Find where the given text appears and provide that cell's center as [x, y] coordinate. 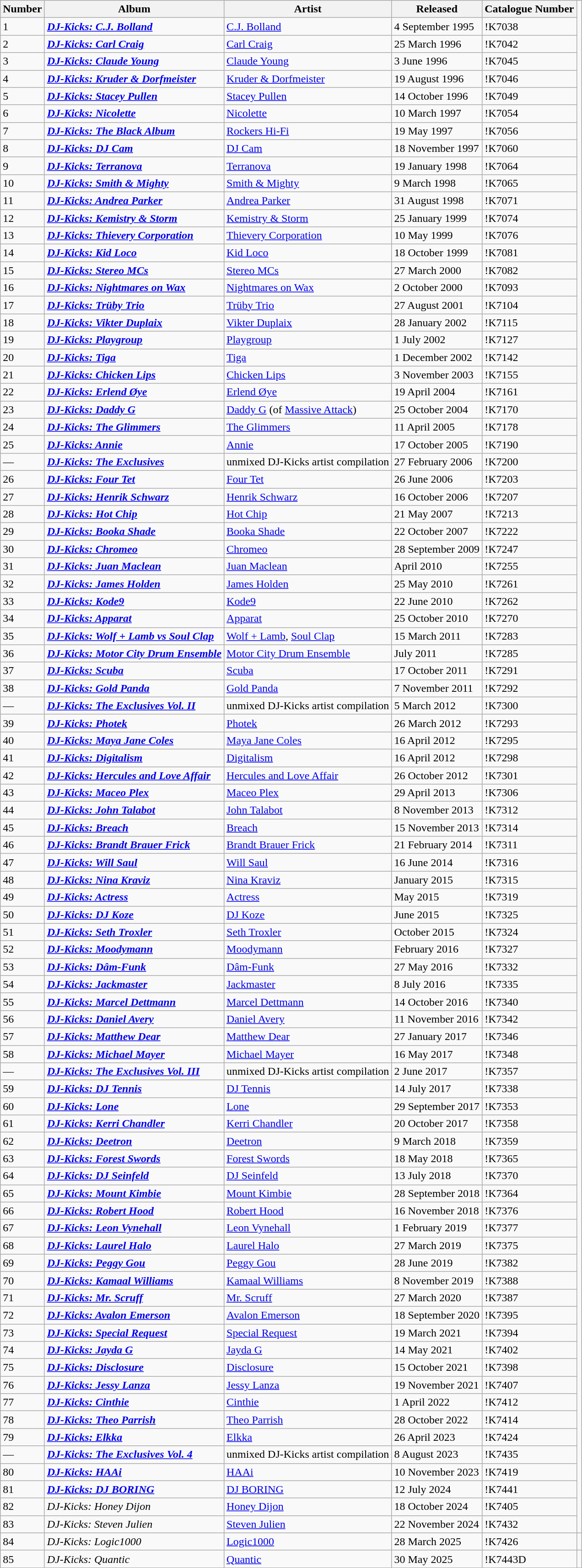
DJ-Kicks: Terranova [134, 166]
DJ-Kicks: Kid Loco [134, 253]
20 [22, 357]
!K7291 [529, 671]
27 [22, 496]
26 June 2006 [437, 479]
DJ-Kicks: Smith & Mighty [134, 183]
DJ-Kicks: Jackmaster [134, 984]
DJ-Kicks: The Glimmers [134, 427]
12 [22, 218]
45 [22, 828]
Nightmares on Wax [308, 288]
19 August 1996 [437, 79]
DJ-Kicks: The Exclusives Vol. II [134, 706]
22 November 2024 [437, 1524]
!K7178 [529, 427]
Elkka [308, 1437]
41 [22, 758]
27 March 2000 [437, 270]
60 [22, 1106]
52 [22, 949]
11 April 2005 [437, 427]
!K7295 [529, 740]
!K7115 [529, 323]
Deetron [308, 1141]
DJ-Kicks: Juan Maclean [134, 566]
Henrik Schwarz [308, 496]
29 [22, 532]
DJ-Kicks: Leon Vynehall [134, 1228]
25 October 2010 [437, 619]
!K7441 [529, 1489]
29 September 2017 [437, 1106]
17 October 2011 [437, 671]
!K7312 [529, 810]
Quantic [308, 1559]
Released [437, 9]
DJ-Kicks: Honey Dijon [134, 1507]
DJ-Kicks: Scuba [134, 671]
DJ-Kicks: Erlend Øye [134, 392]
19 [22, 340]
46 [22, 845]
!K7056 [529, 131]
62 [22, 1141]
DJ-Kicks: Matthew Dear [134, 1036]
!K7200 [529, 462]
!K7387 [529, 1298]
Theo Parrish [308, 1420]
11 [22, 200]
75 [22, 1368]
April 2010 [437, 566]
63 [22, 1158]
27 February 2006 [437, 462]
!K7443D [529, 1559]
!K7348 [529, 1054]
Breach [308, 828]
!K7377 [529, 1228]
22 [22, 392]
18 October 2024 [437, 1507]
Erlend Øye [308, 392]
!K7222 [529, 532]
29 April 2013 [437, 793]
!K7213 [529, 514]
DJ-Kicks: The Exclusives [134, 462]
DJ-Kicks: DJ Koze [134, 915]
83 [22, 1524]
31 August 1998 [437, 200]
69 [22, 1263]
Album [134, 9]
DJ-Kicks: Cinthie [134, 1402]
Motor City Drum Ensemble [308, 653]
Seth Troxler [308, 932]
Hercules and Love Affair [308, 776]
32 [22, 584]
5 [22, 96]
59 [22, 1089]
79 [22, 1437]
7 [22, 131]
28 [22, 514]
DJ-Kicks: Disclosure [134, 1368]
9 March 1998 [437, 183]
Kamaal Williams [308, 1280]
21 May 2007 [437, 514]
Cinthie [308, 1402]
28 September 2018 [437, 1193]
DJ-Kicks: Nina Kraviz [134, 880]
DJ-Kicks: Dâm-Funk [134, 967]
22 October 2007 [437, 532]
DJ-Kicks: Seth Troxler [134, 932]
57 [22, 1036]
22 June 2010 [437, 601]
!K7353 [529, 1106]
!K7311 [529, 845]
72 [22, 1315]
Terranova [308, 166]
19 March 2021 [437, 1333]
21 February 2014 [437, 845]
!K7382 [529, 1263]
DJ-Kicks: Henrik Schwarz [134, 496]
May 2015 [437, 897]
Stacey Pullen [308, 96]
Will Saul [308, 862]
DJ-Kicks: Kerri Chandler [134, 1124]
DJ BORING [308, 1489]
65 [22, 1193]
26 March 2012 [437, 723]
DJ-Kicks: Motor City Drum Ensemble [134, 653]
DJ-Kicks: Digitalism [134, 758]
!K7364 [529, 1193]
77 [22, 1402]
8 July 2016 [437, 984]
Catalogue Number [529, 9]
Avalon Emerson [308, 1315]
DJ-Kicks: Lone [134, 1106]
18 September 2020 [437, 1315]
Michael Mayer [308, 1054]
!K7359 [529, 1141]
!K7402 [529, 1350]
42 [22, 776]
35 [22, 636]
!K7365 [529, 1158]
2 October 2000 [437, 288]
DJ-Kicks: Jayda G [134, 1350]
!K7338 [529, 1089]
21 [22, 375]
19 November 2021 [437, 1385]
3 [22, 61]
14 October 2016 [437, 1002]
!K7412 [529, 1402]
!K7414 [529, 1420]
28 October 2022 [437, 1420]
Forest Swords [308, 1158]
DJ-Kicks: The Black Album [134, 131]
33 [22, 601]
80 [22, 1472]
Steven Julien [308, 1524]
DJ-Kicks: Stacey Pullen [134, 96]
13 [22, 236]
6 [22, 113]
Hot Chip [308, 514]
Brandt Brauer Frick [308, 845]
Disclosure [308, 1368]
85 [22, 1559]
11 November 2016 [437, 1019]
DJ-Kicks: Maya Jane Coles [134, 740]
DJ-Kicks: Trüby Trio [134, 305]
Mr. Scruff [308, 1298]
Matthew Dear [308, 1036]
Gold Panda [308, 688]
DJ-Kicks: Wolf + Lamb vs Soul Clap [134, 636]
10 [22, 183]
30 May 2025 [437, 1559]
16 October 2006 [437, 496]
February 2016 [437, 949]
16 November 2018 [437, 1211]
!K7190 [529, 444]
16 [22, 288]
January 2015 [437, 880]
24 [22, 427]
4 [22, 79]
28 January 2002 [437, 323]
DJ-Kicks: Logic1000 [134, 1541]
Kode9 [308, 601]
13 July 2018 [437, 1176]
2 [22, 44]
25 March 1996 [437, 44]
34 [22, 619]
12 July 2024 [437, 1489]
!K7270 [529, 619]
!K7435 [529, 1455]
Kruder & Dorfmeister [308, 79]
!K7046 [529, 79]
DJ-Kicks: Booka Shade [134, 532]
!K7038 [529, 27]
15 October 2021 [437, 1368]
!K7314 [529, 828]
!K7065 [529, 183]
DJ Seinfeld [308, 1176]
C.J. Bolland [308, 27]
!K7306 [529, 793]
2 June 2017 [437, 1072]
31 [22, 566]
!K7255 [529, 566]
Kerri Chandler [308, 1124]
1 July 2002 [437, 340]
56 [22, 1019]
Maceo Plex [308, 793]
Four Tet [308, 479]
!K7388 [529, 1280]
68 [22, 1245]
5 March 2012 [437, 706]
14 May 2021 [437, 1350]
!K7395 [529, 1315]
DJ-Kicks: C.J. Bolland [134, 27]
Jessy Lanza [308, 1385]
DJ-Kicks: Elkka [134, 1437]
DJ-Kicks: Claude Young [134, 61]
Rockers Hi-Fi [308, 131]
DJ-Kicks: Deetron [134, 1141]
27 March 2019 [437, 1245]
43 [22, 793]
Vikter Duplaix [308, 323]
!K7342 [529, 1019]
!K7398 [529, 1368]
26 April 2023 [437, 1437]
DJ-Kicks: Quantic [134, 1559]
DJ-Kicks: Photek [134, 723]
DJ-Kicks: Tiga [134, 357]
19 April 2004 [437, 392]
Leon Vynehall [308, 1228]
84 [22, 1541]
!K7081 [529, 253]
Lone [308, 1106]
67 [22, 1228]
Scuba [308, 671]
John Talabot [308, 810]
55 [22, 1002]
54 [22, 984]
Kemistry & Storm [308, 218]
1 February 2019 [437, 1228]
26 [22, 479]
DJ-Kicks: Stereo MCs [134, 270]
Jackmaster [308, 984]
!K7293 [529, 723]
Daniel Avery [308, 1019]
DJ-Kicks: DJ BORING [134, 1489]
DJ-Kicks: Thievery Corporation [134, 236]
15 November 2013 [437, 828]
DJ-Kicks: John Talabot [134, 810]
DJ-Kicks: James Holden [134, 584]
DJ-Kicks: Four Tet [134, 479]
Apparat [308, 619]
!K7424 [529, 1437]
Annie [308, 444]
DJ-Kicks: Kamaal Williams [134, 1280]
DJ Tennis [308, 1089]
Robert Hood [308, 1211]
10 November 2023 [437, 1472]
DJ-Kicks: Andrea Parker [134, 200]
HAAi [308, 1472]
Carl Craig [308, 44]
Peggy Gou [308, 1263]
37 [22, 671]
DJ-Kicks: Hercules and Love Affair [134, 776]
Chromeo [308, 549]
DJ-Kicks: Daniel Avery [134, 1019]
!K7325 [529, 915]
!K7375 [529, 1245]
19 May 1997 [437, 131]
4 September 1995 [437, 27]
8 August 2023 [437, 1455]
!K7327 [529, 949]
10 May 1999 [437, 236]
DJ-Kicks: Theo Parrish [134, 1420]
Thievery Corporation [308, 236]
Dâm-Funk [308, 967]
DJ-Kicks: Kemistry & Storm [134, 218]
8 [22, 148]
DJ-Kicks: Will Saul [134, 862]
Marcel Dettmann [308, 1002]
DJ-Kicks: Kode9 [134, 601]
DJ-Kicks: Maceo Plex [134, 793]
DJ-Kicks: Jessy Lanza [134, 1385]
!K7104 [529, 305]
!K7049 [529, 96]
3 November 2003 [437, 375]
DJ-Kicks: Steven Julien [134, 1524]
16 May 2017 [437, 1054]
!K7332 [529, 967]
DJ-Kicks: HAAi [134, 1472]
!K7394 [529, 1333]
DJ-Kicks: Playgroup [134, 340]
DJ-Kicks: Breach [134, 828]
Stereo MCs [308, 270]
!K7142 [529, 357]
!K7203 [529, 479]
27 January 2017 [437, 1036]
DJ-Kicks: Gold Panda [134, 688]
1 April 2022 [437, 1402]
DJ-Kicks: Vikter Duplaix [134, 323]
81 [22, 1489]
!K7301 [529, 776]
74 [22, 1350]
Number [22, 9]
40 [22, 740]
Honey Dijon [308, 1507]
47 [22, 862]
Booka Shade [308, 532]
DJ-Kicks: Annie [134, 444]
DJ-Kicks: Carl Craig [134, 44]
26 October 2012 [437, 776]
!K7060 [529, 148]
DJ-Kicks: DJ Tennis [134, 1089]
1 December 2002 [437, 357]
19 January 1998 [437, 166]
16 June 2014 [437, 862]
50 [22, 915]
!K7161 [529, 392]
20 October 2017 [437, 1124]
1 [22, 27]
Laurel Halo [308, 1245]
!K7170 [529, 410]
76 [22, 1385]
38 [22, 688]
58 [22, 1054]
DJ-Kicks: Avalon Emerson [134, 1315]
June 2015 [437, 915]
18 October 1999 [437, 253]
64 [22, 1176]
17 October 2005 [437, 444]
36 [22, 653]
!K7207 [529, 496]
!K7247 [529, 549]
Trüby Trio [308, 305]
14 July 2017 [437, 1089]
Wolf + Lamb, Soul Clap [308, 636]
!K7346 [529, 1036]
39 [22, 723]
!K7324 [529, 932]
DJ-Kicks: Michael Mayer [134, 1054]
!K7335 [529, 984]
82 [22, 1507]
!K7093 [529, 288]
49 [22, 897]
!K7074 [529, 218]
DJ-Kicks: Mr. Scruff [134, 1298]
25 May 2010 [437, 584]
DJ-Kicks: The Exclusives Vol. 4 [134, 1455]
James Holden [308, 584]
9 March 2018 [437, 1141]
28 September 2009 [437, 549]
DJ Koze [308, 915]
DJ-Kicks: DJ Cam [134, 148]
28 March 2025 [437, 1541]
!K7045 [529, 61]
DJ-Kicks: Chromeo [134, 549]
Playgroup [308, 340]
DJ-Kicks: Daddy G [134, 410]
DJ-Kicks: Apparat [134, 619]
DJ-Kicks: Nightmares on Wax [134, 288]
10 March 1997 [437, 113]
Jayda G [308, 1350]
48 [22, 880]
!K7357 [529, 1072]
28 June 2019 [437, 1263]
15 [22, 270]
53 [22, 967]
8 November 2019 [437, 1280]
Juan Maclean [308, 566]
The Glimmers [308, 427]
18 May 2018 [437, 1158]
DJ-Kicks: Peggy Gou [134, 1263]
!K7262 [529, 601]
7 November 2011 [437, 688]
17 [22, 305]
DJ-Kicks: Special Request [134, 1333]
Daddy G (of Massive Attack) [308, 410]
Artist [308, 9]
14 [22, 253]
!K7127 [529, 340]
!K7292 [529, 688]
!K7064 [529, 166]
78 [22, 1420]
44 [22, 810]
DJ-Kicks: Marcel Dettmann [134, 1002]
!K7298 [529, 758]
!K7285 [529, 653]
66 [22, 1211]
70 [22, 1280]
DJ-Kicks: Actress [134, 897]
DJ-Kicks: Nicolette [134, 113]
25 January 1999 [437, 218]
8 November 2013 [437, 810]
71 [22, 1298]
!K7340 [529, 1002]
DJ-Kicks: Brandt Brauer Frick [134, 845]
Tiga [308, 357]
!K7316 [529, 862]
Maya Jane Coles [308, 740]
30 [22, 549]
Digitalism [308, 758]
DJ Cam [308, 148]
!K7376 [529, 1211]
DJ-Kicks: Mount Kimbie [134, 1193]
Andrea Parker [308, 200]
!K7432 [529, 1524]
18 November 1997 [437, 148]
!K7358 [529, 1124]
73 [22, 1333]
!K7082 [529, 270]
Nicolette [308, 113]
51 [22, 932]
!K7315 [529, 880]
!K7370 [529, 1176]
!K7155 [529, 375]
DJ-Kicks: Hot Chip [134, 514]
DJ-Kicks: DJ Seinfeld [134, 1176]
Smith & Mighty [308, 183]
Chicken Lips [308, 375]
61 [22, 1124]
3 June 1996 [437, 61]
23 [22, 410]
!K7076 [529, 236]
!K7261 [529, 584]
!K7042 [529, 44]
Claude Young [308, 61]
Logic1000 [308, 1541]
Moodymann [308, 949]
9 [22, 166]
!K7071 [529, 200]
DJ-Kicks: The Exclusives Vol. III [134, 1072]
DJ-Kicks: Kruder & Dorfmeister [134, 79]
!K7419 [529, 1472]
July 2011 [437, 653]
Photek [308, 723]
October 2015 [437, 932]
!K7319 [529, 897]
27 August 2001 [437, 305]
25 [22, 444]
!K7405 [529, 1507]
DJ-Kicks: Robert Hood [134, 1211]
Actress [308, 897]
14 October 1996 [437, 96]
15 March 2011 [437, 636]
27 March 2020 [437, 1298]
Nina Kraviz [308, 880]
DJ-Kicks: Moodymann [134, 949]
!K7426 [529, 1541]
Kid Loco [308, 253]
!K7300 [529, 706]
27 May 2016 [437, 967]
!K7407 [529, 1385]
!K7054 [529, 113]
18 [22, 323]
DJ-Kicks: Laurel Halo [134, 1245]
DJ-Kicks: Chicken Lips [134, 375]
!K7283 [529, 636]
Mount Kimbie [308, 1193]
Special Request [308, 1333]
25 October 2004 [437, 410]
DJ-Kicks: Forest Swords [134, 1158]
